Determine the [X, Y] coordinate at the center of the cell enclosing the given text.  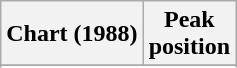
Chart (1988) [72, 34]
Peakposition [189, 34]
